For the text-containing cell, return its midpoint in (x, y) coordinate format. 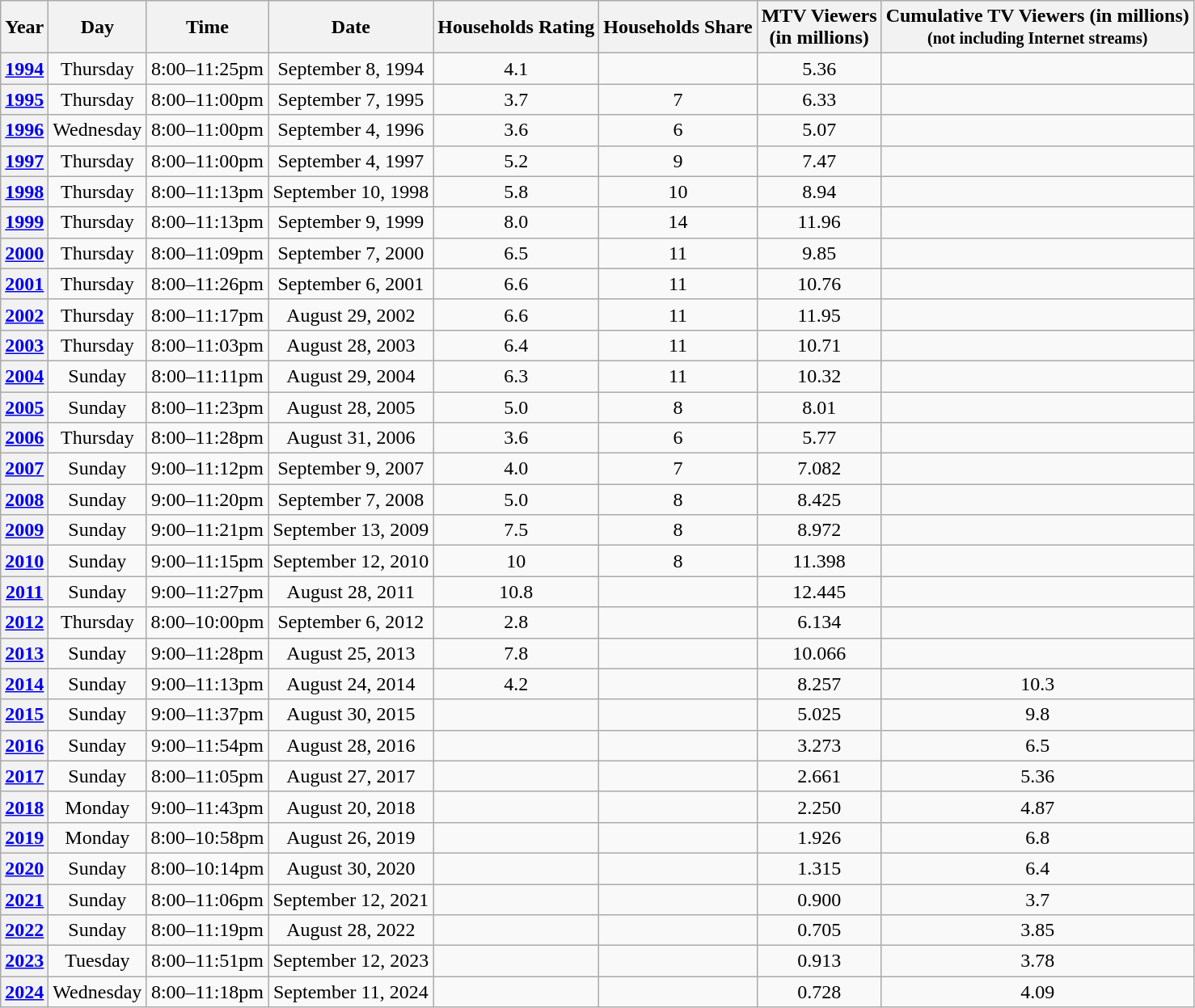
September 4, 1996 (351, 130)
Households Share (678, 27)
10.3 (1037, 684)
2016 (24, 745)
8:00–11:17pm (207, 314)
1998 (24, 192)
1.315 (819, 868)
August 25, 2013 (351, 653)
12.445 (819, 592)
2005 (24, 407)
2007 (24, 469)
September 7, 2008 (351, 500)
August 27, 2017 (351, 776)
Cumulative TV Viewers (in millions)(not including Internet streams) (1037, 27)
6.33 (819, 99)
8.94 (819, 192)
0.900 (819, 900)
5.77 (819, 438)
9:00–11:13pm (207, 684)
1996 (24, 130)
2.661 (819, 776)
September 12, 2021 (351, 900)
2014 (24, 684)
10.76 (819, 284)
Time (207, 27)
3.85 (1037, 930)
August 30, 2015 (351, 715)
9.8 (1037, 715)
2000 (24, 253)
8:00–11:26pm (207, 284)
8:00–11:18pm (207, 992)
2023 (24, 961)
September 6, 2012 (351, 622)
2004 (24, 376)
10.8 (516, 592)
5.8 (516, 192)
2018 (24, 807)
0.913 (819, 961)
September 13, 2009 (351, 530)
6.3 (516, 376)
September 9, 1999 (351, 222)
August 28, 2003 (351, 345)
August 28, 2005 (351, 407)
8.257 (819, 684)
10.066 (819, 653)
August 31, 2006 (351, 438)
5.2 (516, 161)
August 28, 2016 (351, 745)
4.0 (516, 469)
8:00–11:25pm (207, 69)
9:00–11:54pm (207, 745)
9:00–11:20pm (207, 500)
September 6, 2001 (351, 284)
2003 (24, 345)
Day (97, 27)
2.8 (516, 622)
8:00–11:28pm (207, 438)
8.972 (819, 530)
4.09 (1037, 992)
8:00–10:58pm (207, 837)
September 7, 2000 (351, 253)
9:00–11:37pm (207, 715)
3.273 (819, 745)
2019 (24, 837)
10.71 (819, 345)
7.082 (819, 469)
9:00–11:12pm (207, 469)
September 10, 1998 (351, 192)
August 29, 2002 (351, 314)
September 7, 1995 (351, 99)
4.87 (1037, 807)
10.32 (819, 376)
Households Rating (516, 27)
9:00–11:43pm (207, 807)
8:00–10:00pm (207, 622)
1995 (24, 99)
2006 (24, 438)
9.85 (819, 253)
8:00–11:05pm (207, 776)
September 12, 2010 (351, 561)
11.398 (819, 561)
September 9, 2007 (351, 469)
2008 (24, 500)
8.425 (819, 500)
Date (351, 27)
1997 (24, 161)
Tuesday (97, 961)
2020 (24, 868)
2002 (24, 314)
2017 (24, 776)
7.5 (516, 530)
2010 (24, 561)
September 12, 2023 (351, 961)
August 28, 2022 (351, 930)
September 4, 1997 (351, 161)
September 8, 1994 (351, 69)
1.926 (819, 837)
7.47 (819, 161)
2012 (24, 622)
August 29, 2004 (351, 376)
August 30, 2020 (351, 868)
2013 (24, 653)
0.705 (819, 930)
6.8 (1037, 837)
11.96 (819, 222)
8:00–10:14pm (207, 868)
September 11, 2024 (351, 992)
2011 (24, 592)
8:00–11:23pm (207, 407)
1994 (24, 69)
8:00–11:11pm (207, 376)
6.134 (819, 622)
August 20, 2018 (351, 807)
5.025 (819, 715)
4.1 (516, 69)
8:00–11:19pm (207, 930)
8.01 (819, 407)
9:00–11:27pm (207, 592)
August 26, 2019 (351, 837)
Year (24, 27)
9:00–11:15pm (207, 561)
2024 (24, 992)
8:00–11:51pm (207, 961)
4.2 (516, 684)
8:00–11:03pm (207, 345)
7.8 (516, 653)
14 (678, 222)
2021 (24, 900)
3.78 (1037, 961)
8:00–11:06pm (207, 900)
2022 (24, 930)
5.07 (819, 130)
August 24, 2014 (351, 684)
August 28, 2011 (351, 592)
9:00–11:21pm (207, 530)
2009 (24, 530)
8:00–11:09pm (207, 253)
9:00–11:28pm (207, 653)
8.0 (516, 222)
9 (678, 161)
11.95 (819, 314)
2015 (24, 715)
MTV Viewers(in millions) (819, 27)
1999 (24, 222)
2001 (24, 284)
2.250 (819, 807)
0.728 (819, 992)
